Detect which cell encompasses the target text, then output its [X, Y] center coordinate. 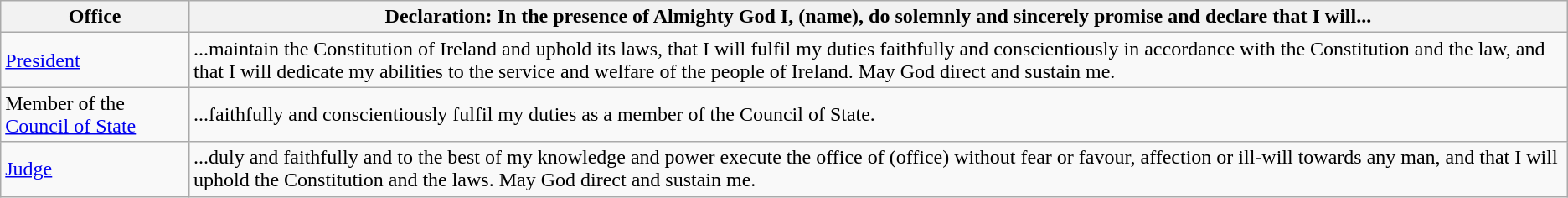
...faithfully and conscientiously fulfil my duties as a member of the Council of State. [879, 114]
Office [95, 17]
Member of the Council of State [95, 114]
Judge [95, 169]
President [95, 60]
Declaration: In the presence of Almighty God I, (name), do solemnly and sincerely promise and declare that I will... [879, 17]
